For the text-containing cell, return its midpoint in [x, y] coordinate format. 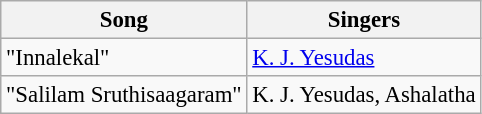
K. J. Yesudas, Ashalatha [364, 95]
Singers [364, 20]
"Innalekal" [124, 58]
Song [124, 20]
K. J. Yesudas [364, 58]
"Salilam Sruthisaagaram" [124, 95]
